Return the [x, y] coordinate for the center point of the cell that contains the specified text.  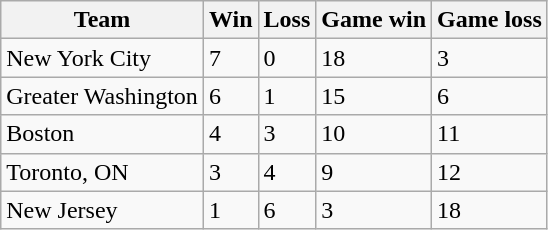
Game loss [490, 20]
11 [490, 134]
15 [374, 96]
Boston [102, 134]
Greater Washington [102, 96]
New Jersey [102, 210]
0 [287, 58]
Loss [287, 20]
New York City [102, 58]
12 [490, 172]
Toronto, ON [102, 172]
7 [230, 58]
9 [374, 172]
Win [230, 20]
10 [374, 134]
Team [102, 20]
Game win [374, 20]
